Identify which cell holds the provided text, then report its (X, Y) central coordinate. 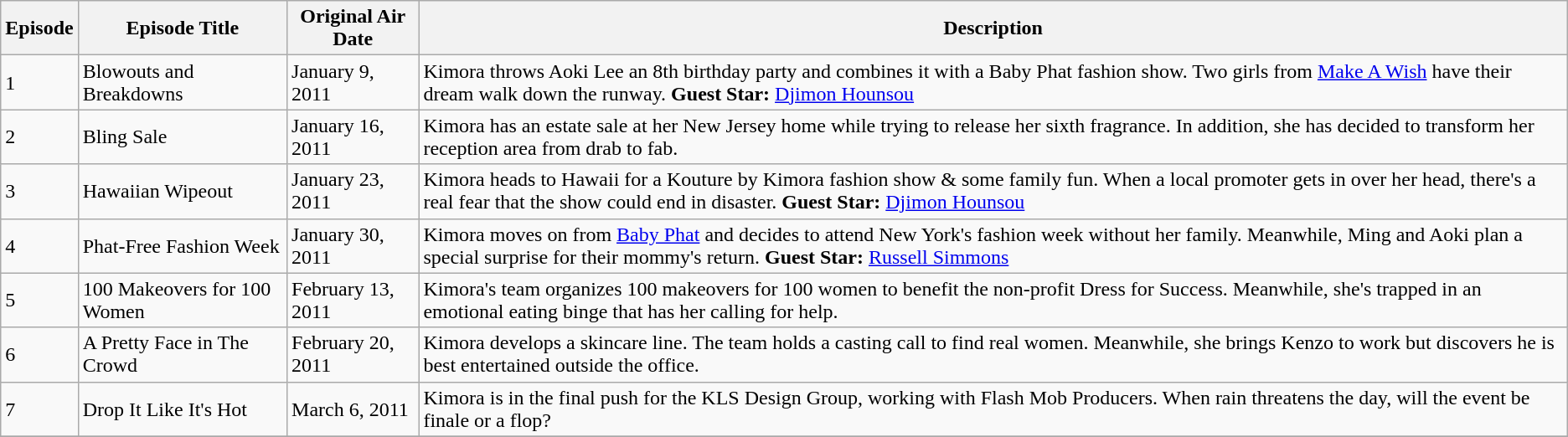
Bling Sale (183, 137)
Phat-Free Fashion Week (183, 246)
7 (39, 409)
Description (993, 28)
February 20, 2011 (353, 355)
4 (39, 246)
January 9, 2011 (353, 82)
5 (39, 300)
Hawaiian Wipeout (183, 191)
1 (39, 82)
100 Makeovers for 100 Women (183, 300)
January 16, 2011 (353, 137)
Original Air Date (353, 28)
Episode (39, 28)
January 23, 2011 (353, 191)
Blowouts and Breakdowns (183, 82)
6 (39, 355)
March 6, 2011 (353, 409)
2 (39, 137)
Drop It Like It's Hot (183, 409)
3 (39, 191)
Episode Title (183, 28)
February 13, 2011 (353, 300)
A Pretty Face in The Crowd (183, 355)
January 30, 2011 (353, 246)
